Detect which cell encompasses the target text, then output its [x, y] center coordinate. 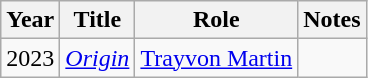
2023 [30, 58]
Trayvon Martin [216, 58]
Title [98, 20]
Role [216, 20]
Notes [332, 20]
Year [30, 20]
Origin [98, 58]
